Search for the cell housing the specified text and yield its (x, y) center coordinate. 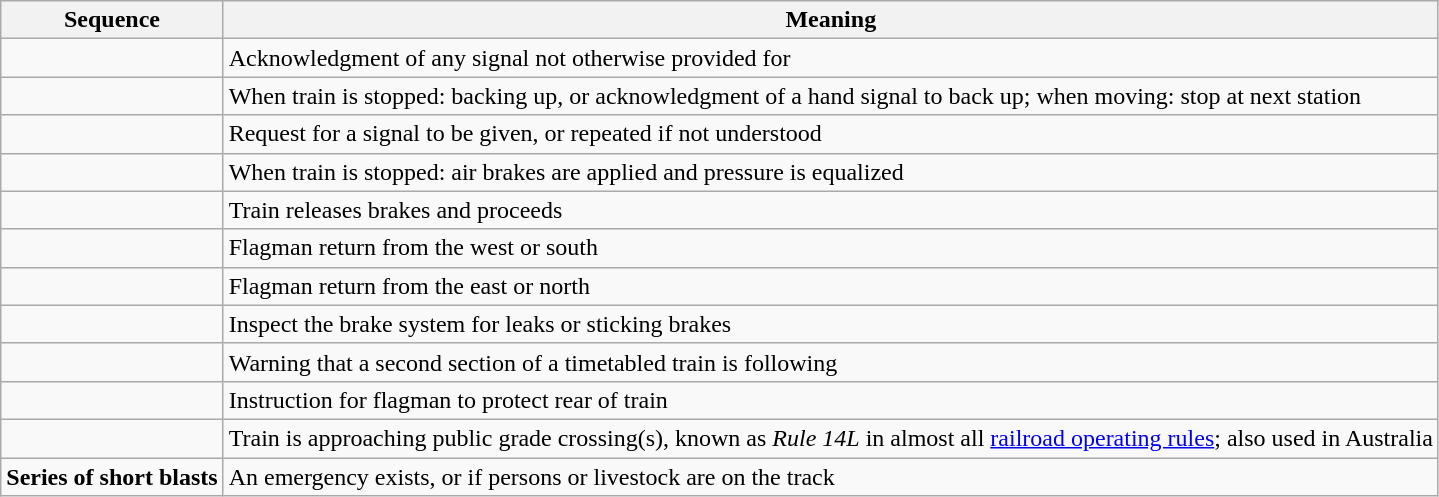
Instruction for flagman to protect rear of train (830, 400)
Meaning (830, 20)
Train is approaching public grade crossing(s), known as Rule 14L in almost all railroad operating rules; also used in Australia (830, 438)
Flagman return from the west or south (830, 248)
When train is stopped: backing up, or acknowledgment of a hand signal to back up; when moving: stop at next station (830, 96)
Flagman return from the east or north (830, 286)
When train is stopped: air brakes are applied and pressure is equalized (830, 172)
Request for a signal to be given, or repeated if not understood (830, 134)
Inspect the brake system for leaks or sticking brakes (830, 324)
An emergency exists, or if persons or livestock are on the track (830, 477)
Warning that a second section of a timetabled train is following (830, 362)
Acknowledgment of any signal not otherwise provided for (830, 58)
Train releases brakes and proceeds (830, 210)
Sequence (112, 20)
Series of short blasts (112, 477)
